Detect which cell encompasses the target text, then output its [x, y] center coordinate. 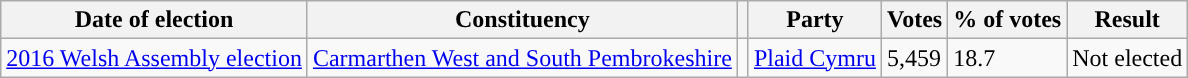
Party [814, 20]
Votes [914, 20]
Not elected [1128, 58]
Result [1128, 20]
5,459 [914, 58]
Carmarthen West and South Pembrokeshire [522, 58]
% of votes [1008, 20]
Date of election [154, 20]
18.7 [1008, 58]
Plaid Cymru [814, 58]
Constituency [522, 20]
2016 Welsh Assembly election [154, 58]
